Identify which cell holds the provided text, then report its [x, y] central coordinate. 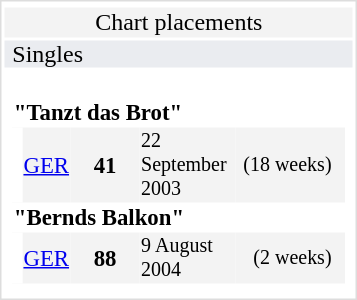
(2 weeks) [284, 258]
"Tanzt das Brot" GER 41 22 September 2003 (18 weeks) "Bernds Balkon" GER 88 9 August 2004 (2 weeks) [178, 182]
Chart placements [178, 23]
9 August 2004 [188, 258]
(18 weeks) [284, 166]
"Tanzt das Brot" [178, 113]
41 [106, 166]
"Bernds Balkon" [178, 217]
Singles [178, 54]
22 September 2003 [188, 166]
88 [106, 258]
